Pinpoint the cell where the given text exists, returning its (x, y) midpoint coordinate. 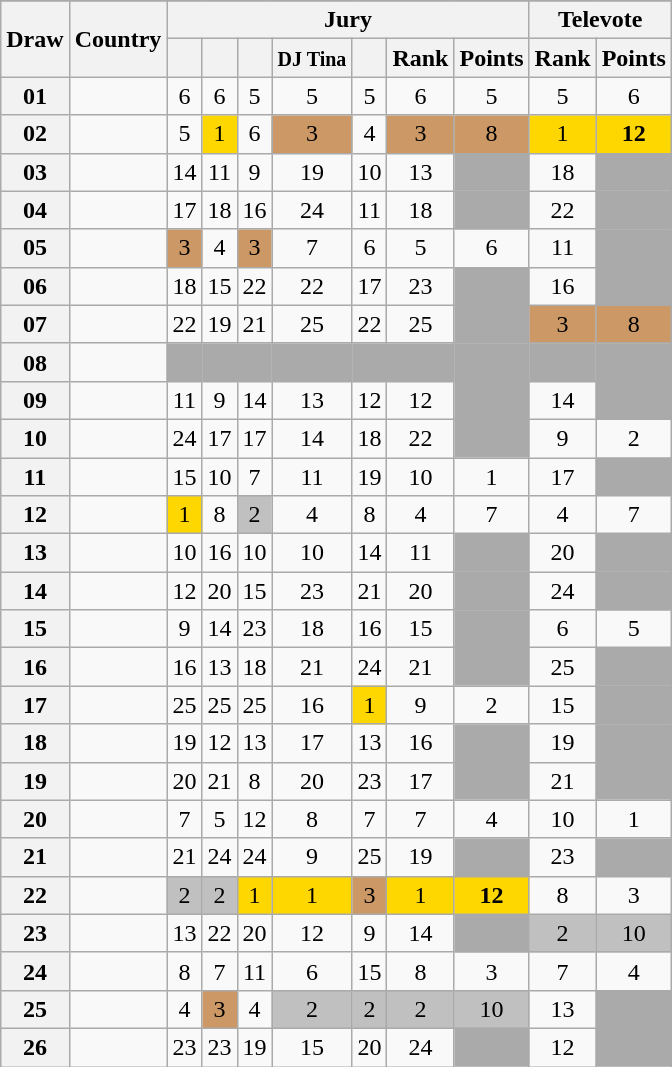
Televote (600, 20)
DJ Tina (312, 58)
03 (35, 172)
04 (35, 210)
07 (35, 324)
Country (118, 39)
09 (35, 400)
Jury (348, 20)
08 (35, 362)
01 (35, 96)
05 (35, 248)
Draw (35, 39)
02 (35, 134)
06 (35, 286)
26 (35, 1047)
